Detect which cell encompasses the target text, then output its (X, Y) center coordinate. 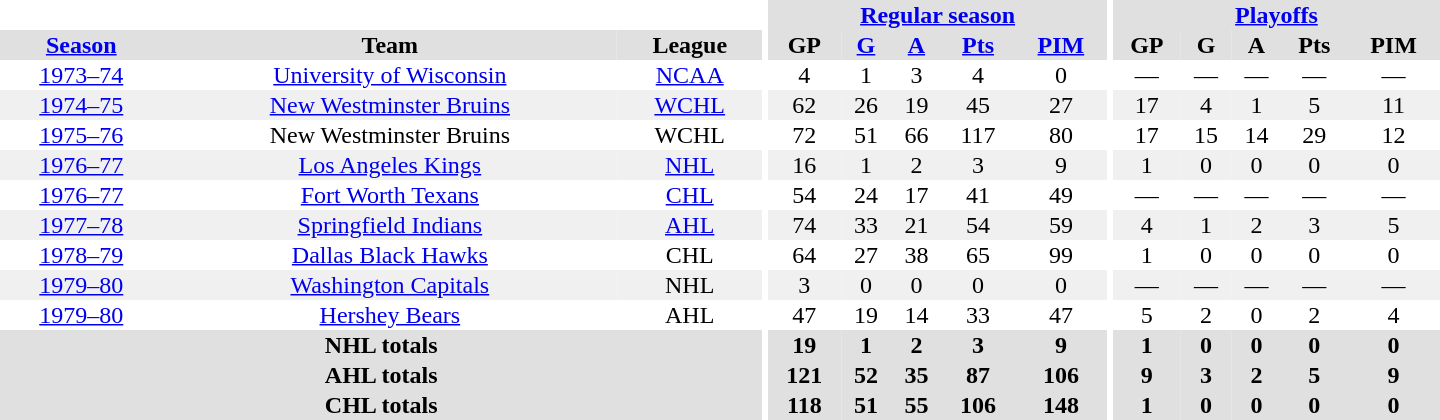
Season (82, 45)
118 (804, 405)
21 (916, 225)
87 (978, 375)
45 (978, 105)
Los Angeles Kings (390, 165)
Team (390, 45)
11 (1394, 105)
12 (1394, 135)
Playoffs (1276, 15)
NCAA (690, 75)
NHL totals (381, 345)
62 (804, 105)
CHL totals (381, 405)
121 (804, 375)
Dallas Black Hawks (390, 255)
Hershey Bears (390, 315)
1978–79 (82, 255)
1973–74 (82, 75)
72 (804, 135)
49 (1060, 195)
74 (804, 225)
1974–75 (82, 105)
15 (1206, 135)
Fort Worth Texans (390, 195)
24 (866, 195)
AHL totals (381, 375)
80 (1060, 135)
41 (978, 195)
55 (916, 405)
65 (978, 255)
117 (978, 135)
52 (866, 375)
99 (1060, 255)
University of Wisconsin (390, 75)
29 (1314, 135)
1977–78 (82, 225)
38 (916, 255)
League (690, 45)
16 (804, 165)
Springfield Indians (390, 225)
Regular season (938, 15)
59 (1060, 225)
26 (866, 105)
148 (1060, 405)
35 (916, 375)
1975–76 (82, 135)
64 (804, 255)
66 (916, 135)
Washington Capitals (390, 285)
